Pinpoint the cell where the given text exists, returning its [X, Y] midpoint coordinate. 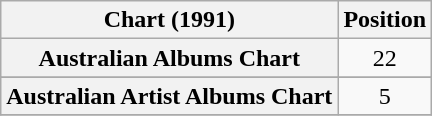
Position [385, 20]
Australian Artist Albums Chart [170, 96]
Australian Albums Chart [170, 58]
Chart (1991) [170, 20]
22 [385, 58]
5 [385, 96]
